Search for the cell housing the specified text and yield its [X, Y] center coordinate. 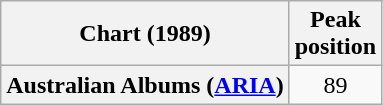
89 [335, 85]
Peakposition [335, 34]
Australian Albums (ARIA) [145, 85]
Chart (1989) [145, 34]
